Determine the (x, y) coordinate at the center of the cell enclosing the given text.  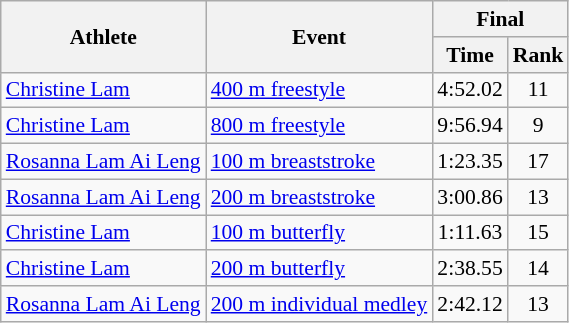
400 m freestyle (320, 90)
9 (538, 126)
Event (320, 36)
800 m freestyle (320, 126)
11 (538, 90)
100 m butterfly (320, 233)
9:56.94 (470, 126)
15 (538, 233)
Athlete (104, 36)
200 m breaststroke (320, 197)
2:42.12 (470, 304)
1:23.35 (470, 162)
Rank (538, 55)
4:52.02 (470, 90)
100 m breaststroke (320, 162)
17 (538, 162)
14 (538, 269)
200 m individual medley (320, 304)
1:11.63 (470, 233)
200 m butterfly (320, 269)
Final (500, 19)
3:00.86 (470, 197)
2:38.55 (470, 269)
Time (470, 55)
